From the cell containing the given text, extract its center point as [X, Y] coordinate. 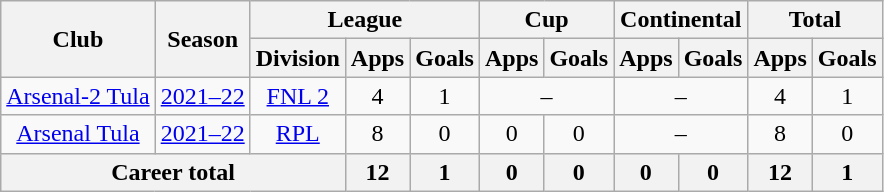
Arsenal-2 Tula [78, 96]
Season [202, 39]
Arsenal Tula [78, 134]
Total [815, 20]
RPL [298, 134]
Club [78, 39]
Career total [174, 172]
League [364, 20]
Continental [681, 20]
Cup [546, 20]
FNL 2 [298, 96]
Division [298, 58]
